Search for the cell housing the specified text and yield its [X, Y] center coordinate. 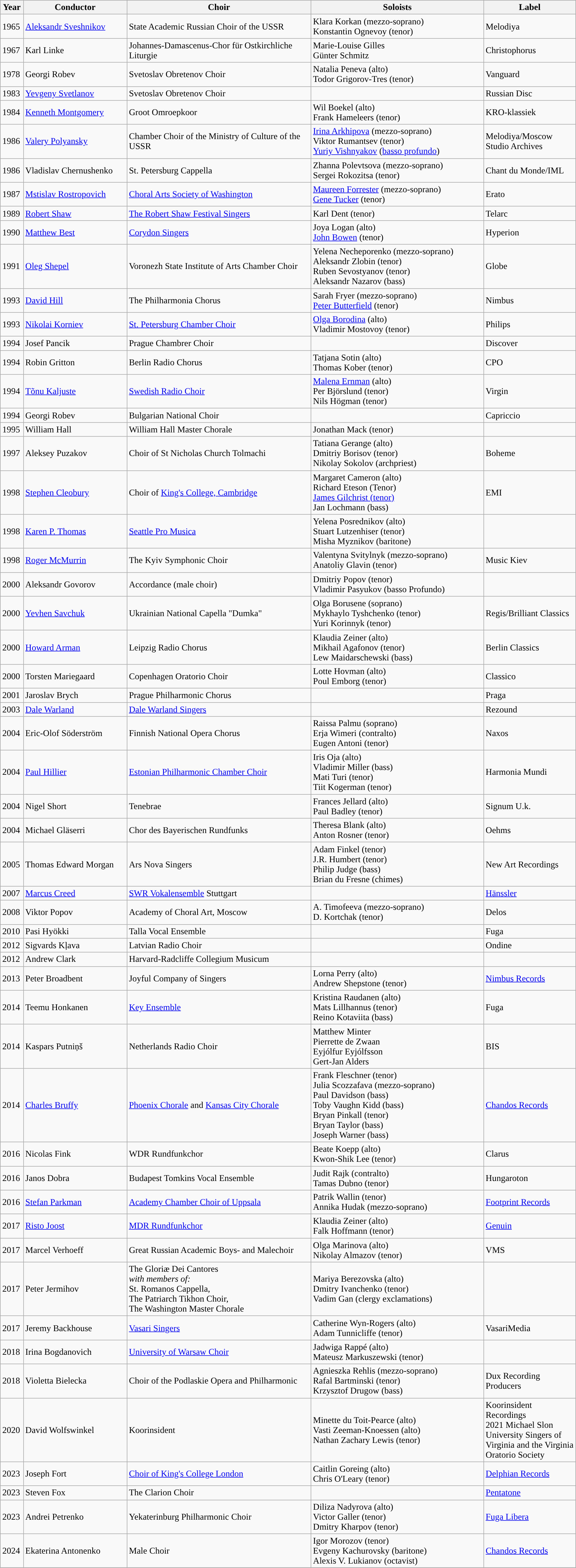
Joya Logan (alto)John Bowen (tenor) [397, 232]
Thomas Edward Morgan [75, 864]
Genuin [529, 1226]
Yelena Necheporenko (mezzo-soprano)Aleksandr Zlobin (tenor)Ruben Sevostyanov (tenor)Aleksandr Nazarov (bass) [397, 266]
Joseph Fort [75, 1474]
Howard Arman [75, 647]
Key Ensemble [219, 1007]
Harvard-Radcliffe Collegium Musicum [219, 959]
2003 [12, 709]
Globe [529, 266]
Iris Oja (alto)Vladimir Miller (bass)Mati Turi (tenor)Tiit Kogerman (tenor) [397, 773]
Natalia Peneva (alto)Todor Grigorov-Tres (tenor) [397, 75]
Choir of King's College, Cambridge [219, 492]
Olga Borusene (soprano)Mykhaylo Tyshchenko (tenor)Yuri Korinnyk (tenor) [397, 613]
Choir of King's College London [219, 1474]
Erato [529, 194]
Irina Arkhipova (mezzo-soprano)Viktor Rumantsev (tenor)Yuriy Vishnyakov (basso profundo) [397, 141]
Violetta Bielecka [75, 1381]
Oleg Shepel [75, 266]
1978 [12, 75]
Nikolai Korniev [75, 325]
Stephen Cleobury [75, 492]
CPO [529, 362]
Delos [529, 912]
Valentyna Svitylnyk (mezzo-soprano)Anatoliy Glavin (tenor) [397, 560]
Telarc [529, 213]
Andrew Clark [75, 959]
Mstislav Rostropovich [75, 194]
Russian Disc [529, 93]
Viktor Popov [75, 912]
Michael Gläserri [75, 830]
1990 [12, 232]
Catherine Wyn-Rogers (alto)Adam Tunnicliffe (tenor) [397, 1328]
Ukrainian National Capella "Dumka" [219, 613]
Klaudia Zeiner (alto)Mikhail Agafonov (tenor)Lew Maidarschewski (bass) [397, 647]
Soloists [397, 7]
Finnish National Opera Chorus [219, 733]
Diliza Nadyrova (alto)Victor Galler (tenor)Dmitry Kharpov (tenor) [397, 1517]
Capriccio [529, 415]
Raissa Palmu (soprano)Erja Wimeri (contralto)Eugen Antoni (tenor) [397, 733]
Regis/Brilliant Classics [529, 613]
Berlin Classics [529, 647]
Ars Nova Singers [219, 864]
Great Russian Academic Boys- and Malechoir [219, 1250]
Budapest Tomkins Vocal Ensemble [219, 1178]
Prague Philharmonic Chorus [219, 695]
Vasari Singers [219, 1328]
Tatiana Gerange (alto)Dmitriy Borisov (tenor)Nikolay Sokolov (archpriest) [397, 453]
Margaret Cameron (alto)Richard Eteson (Tenor)James Gilchrist (tenor)Jan Lochmann (bass) [397, 492]
Naxos [529, 733]
2024 [12, 1551]
Koorinsident Recordings2021 Michael Slon University Singers of Virginia and the Virginia Oratorio Society [529, 1430]
Yekaterinburg Philharmonic Choir [219, 1517]
Fuga Libera [529, 1517]
Joyful Company of Singers [219, 978]
David Wolfswinkel [75, 1430]
Sigvards Kļava [75, 945]
Christophorus [529, 50]
Choral Arts Society of Washington [219, 194]
Judit Rajk (contralto)Tamas Dubno (tenor) [397, 1178]
Aleksandr Govorov [75, 584]
Choir [219, 7]
Robert Shaw [75, 213]
Koorinsident [219, 1430]
Torsten Mariegaard [75, 676]
Dmitriy Popov (tenor)Vladimir Pasyukov (basso Profundo) [397, 584]
Choir of the Podlaskie Opera and Philharmonic [219, 1381]
Harmonia Mundi [529, 773]
Dale Warland Singers [219, 709]
KRO-klassiek [529, 112]
Jonathan Mack (tenor) [397, 429]
1997 [12, 453]
Frances Jellard (alto)Paul Badley (tenor) [397, 807]
Maureen Forrester (mezzo-soprano)Gene Tucker (tenor) [397, 194]
Vanguard [529, 75]
Teemu Honkanen [75, 1007]
2020 [12, 1430]
Chant du Monde/IML [529, 170]
The Gloriæ Dei Cantoreswith members of:St. Romanos Cappella,The Patriarch Tikhon Choir,The Washington Master Chorale [219, 1289]
Year [12, 7]
Minette du Toit-Pearce (alto)Vasti Zeeman-Knoessen (alto)Nathan Zachary Lewis (tenor) [397, 1430]
The Philharmonia Chorus [219, 300]
Yevgeny Svetlanov [75, 93]
Boheme [529, 453]
Kristina Raudanen (alto)Mats Lillhannus (tenor)Reino Kotaviita (bass) [397, 1007]
Robin Gritton [75, 362]
Choir of St Nicholas Church Tolmachi [219, 453]
Accordance (male choir) [219, 584]
Music Kiev [529, 560]
Andrei Petrenko [75, 1517]
Rezound [529, 709]
Karl Dent (tenor) [397, 213]
Agnieszka Rehlis (mezzo-soprano)Rafal Bartminski (tenor)Krzysztof Drugow (bass) [397, 1381]
Mariya Berezovska (alto)Dmitry Ivanchenko (tenor)Vadim Gan (clergy exclamations) [397, 1289]
Ondine [529, 945]
Charles Bruffy [75, 1105]
University of Warsaw Choir [219, 1352]
Groot Omroepkoor [219, 112]
Wil Boekel (alto)Frank Hameleers (tenor) [397, 112]
Olga Borodina (alto)Vladimir Mostovoy (tenor) [397, 325]
Leipzig Radio Chorus [219, 647]
Josef Pancik [75, 343]
Hyperion [529, 232]
Marie-Louise GillesGünter Schmitz [397, 50]
Melodiya [529, 27]
Talla Vocal Ensemble [219, 931]
Estonian Philharmonic Chamber Choir [219, 773]
Risto Joost [75, 1226]
Nigel Short [75, 807]
A. Timofeeva (mezzo-soprano)D. Kortchak (tenor) [397, 912]
Eric-Olof Söderström [75, 733]
Vladislav Chernushenko [75, 170]
William Hall [75, 429]
Seattle Pro Musica [219, 531]
Karl Linke [75, 50]
Praga [529, 695]
1987 [12, 194]
Label [529, 7]
Corydon Singers [219, 232]
1989 [12, 213]
The Clarion Choir [219, 1493]
Matthew MinterPierrette de ZwaanEyjólfur EyjólfssonGert-Jan Alders [397, 1046]
Yevhen Savchuk [75, 613]
2010 [12, 931]
Voronezh State Institute of Arts Chamber Choir [219, 266]
David Hill [75, 300]
Adam Finkel (tenor)J.R. Humbert (tenor)Philip Judge (bass)Brian du Fresne (chimes) [397, 864]
Bulgarian National Choir [219, 415]
Beate Koepp (alto)Kwon-Shik Lee (tenor) [397, 1154]
Marcus Creed [75, 893]
Peter Jermihov [75, 1289]
Irina Bogdanovich [75, 1352]
Tatjana Sotin (alto)Thomas Kober (tenor) [397, 362]
Paul Hillier [75, 773]
Dux Recording Producers [529, 1381]
Lorna Perry (alto)Andrew Shepstone (tenor) [397, 978]
Philips [529, 325]
Igor Morozov (tenor)Evgeny Kachurovsky (baritone)Alexis V. Lukianov (octavist) [397, 1551]
1965 [12, 27]
Marcel Verhoeff [75, 1250]
State Academic Russian Choir of the USSR [219, 27]
Chamber Choir of the Ministry of Culture of the USSR [219, 141]
St. Petersburg Chamber Choir [219, 325]
Klara Korkan (mezzo-soprano)Konstantin Ognevoy (tenor) [397, 27]
Peter Broadbent [75, 978]
Jadwiga Rappé (alto)Mateusz Markuszewski (tenor) [397, 1352]
Sarah Fryer (mezzo-soprano)Peter Butterfield (tenor) [397, 300]
Ekaterina Antonenko [75, 1551]
Janos Dobra [75, 1178]
VasariMedia [529, 1328]
2008 [12, 912]
Hungaroton [529, 1178]
Theresa Blank (alto)Anton Rosner (tenor) [397, 830]
Patrik Wallin (tenor)Annika Hudak (mezzo-soprano) [397, 1202]
Kaspars Putniņš [75, 1046]
Jaroslav Brych [75, 695]
The Kyiv Symphonic Choir [219, 560]
Male Choir [219, 1551]
Virgin [529, 391]
Valery Polyansky [75, 141]
Matthew Best [75, 232]
Classico [529, 676]
Latvian Radio Choir [219, 945]
SWR Vokalensemble Stuttgart [219, 893]
Copenhagen Oratorio Choir [219, 676]
Signum U.k. [529, 807]
Malena Ernman (alto)Per Björslund (tenor)Nils Högman (tenor) [397, 391]
1991 [12, 266]
Kenneth Montgomery [75, 112]
2001 [12, 695]
The Robert Shaw Festival Singers [219, 213]
Aleksey Puzakov [75, 453]
Tõnu Kaljuste [75, 391]
1983 [12, 93]
Discover [529, 343]
Pentatone [529, 1493]
MDR Rundfunkchor [219, 1226]
Johannes-Damascenus-Chor für Ostkirchliche Liturgie [219, 50]
Prague Chambrer Choir [219, 343]
Nicolas Fink [75, 1154]
Swedish Radio Choir [219, 391]
2013 [12, 978]
VMS [529, 1250]
Academy Chamber Choir of Uppsala [219, 1202]
1984 [12, 112]
Stefan Parkman [75, 1202]
Clarus [529, 1154]
Yelena Posrednikov (alto)Stuart Lutzenhiser (tenor)Misha Myznikov (baritone) [397, 531]
2005 [12, 864]
Conductor [75, 7]
Jeremy Backhouse [75, 1328]
Oehms [529, 830]
1995 [12, 429]
Olga Marinova (alto)Nikolay Almazov (tenor) [397, 1250]
Zhanna Polevtsova (mezzo-soprano)Sergei Rokozitsa (tenor) [397, 170]
EMI [529, 492]
Berlin Radio Chorus [219, 362]
Delphian Records [529, 1474]
Netherlands Radio Choir [219, 1046]
Hänssler [529, 893]
BIS [529, 1046]
Karen P. Thomas [75, 531]
Caitlin Goreing (alto)Chris O'Leary (tenor) [397, 1474]
Aleksandr Sveshnikov [75, 27]
Phoenix Chorale and Kansas City Chorale [219, 1105]
Pasi Hyökki [75, 931]
2007 [12, 893]
Academy of Choral Art, Moscow [219, 912]
Melodiya/Moscow Studio Archives [529, 141]
Nimbus Records [529, 978]
1967 [12, 50]
New Art Recordings [529, 864]
Dale Warland [75, 709]
Klaudia Zeiner (alto)Falk Hoffmann (tenor) [397, 1226]
WDR Rundfunkchor [219, 1154]
Roger McMurrin [75, 560]
St. Petersburg Cappella [219, 170]
Lotte Hovman (alto)Poul Emborg (tenor) [397, 676]
Nimbus [529, 300]
Tenebrae [219, 807]
William Hall Master Chorale [219, 429]
Steven Fox [75, 1493]
Chor des Bayerischen Rundfunks [219, 830]
Footprint Records [529, 1202]
